Detect which cell encompasses the target text, then output its [x, y] center coordinate. 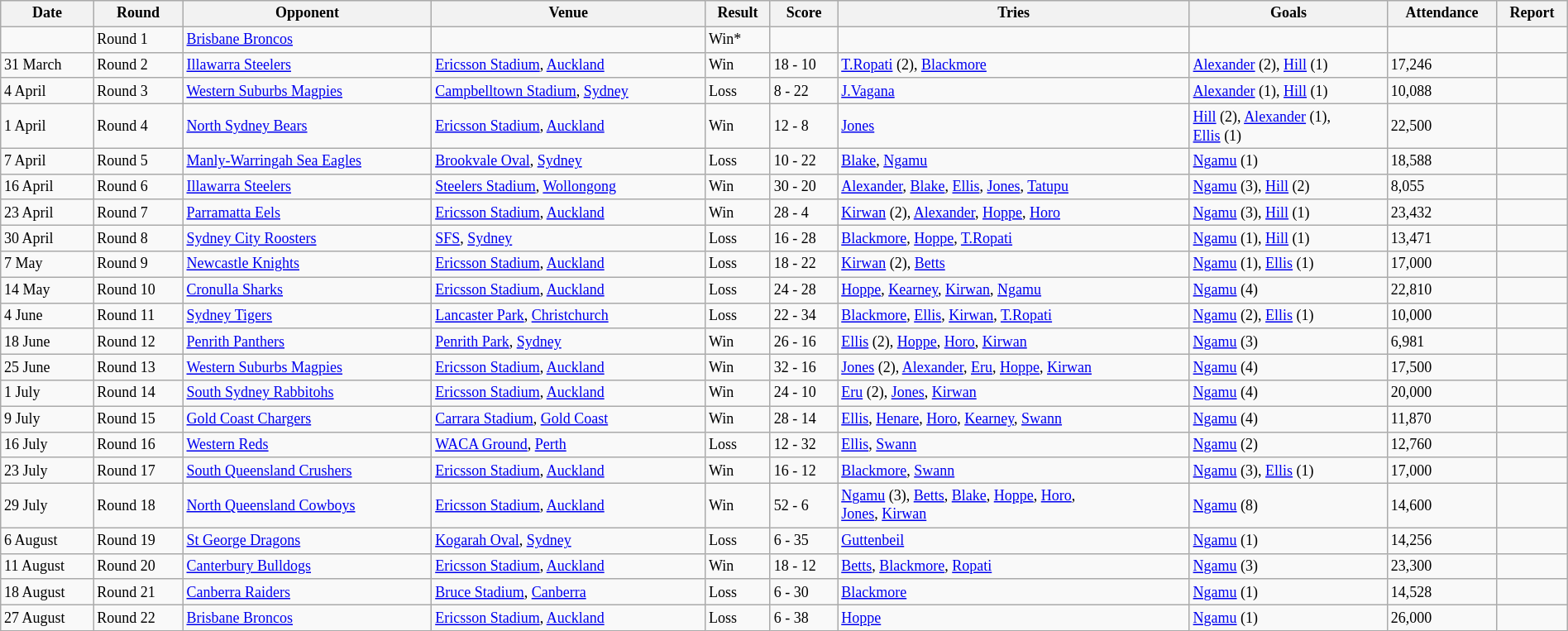
23 July [47, 470]
18 - 12 [804, 566]
Opponent [308, 13]
14,600 [1442, 505]
Round 6 [138, 187]
14 May [47, 289]
30 - 20 [804, 187]
18 June [47, 341]
Ngamu (2) [1288, 445]
6 - 35 [804, 541]
Hoppe, Kearney, Kirwan, Ngamu [1014, 289]
13,471 [1442, 238]
WACA Ground, Perth [569, 445]
Kirwan (2), Betts [1014, 265]
Round 1 [138, 40]
6 - 38 [804, 619]
Tries [1014, 13]
17,246 [1442, 65]
Round 20 [138, 566]
Lancaster Park, Christchurch [569, 316]
Sydney City Roosters [308, 238]
Win* [738, 40]
Ngamu (1), Ellis (1) [1288, 265]
Result [738, 13]
Alexander, Blake, Ellis, Jones, Tatupu [1014, 187]
32 - 16 [804, 367]
23 April [47, 212]
Round 19 [138, 541]
Blackmore, Swann [1014, 470]
North Queensland Cowboys [308, 505]
Round 2 [138, 65]
7 April [47, 160]
12 - 8 [804, 126]
Newcastle Knights [308, 265]
Carrara Stadium, Gold Coast [569, 418]
Round 22 [138, 619]
South Queensland Crushers [308, 470]
Sydney Tigers [308, 316]
Steelers Stadium, Wollongong [569, 187]
Ngamu (2), Ellis (1) [1288, 316]
Canterbury Bulldogs [308, 566]
23,432 [1442, 212]
Date [47, 13]
16 April [47, 187]
10 - 22 [804, 160]
Blackmore, Ellis, Kirwan, T.Ropati [1014, 316]
Round 11 [138, 316]
16 - 28 [804, 238]
Goals [1288, 13]
Round 4 [138, 126]
Round 16 [138, 445]
31 March [47, 65]
22,810 [1442, 289]
Ellis, Swann [1014, 445]
Venue [569, 13]
18,588 [1442, 160]
24 - 28 [804, 289]
Round 14 [138, 394]
Hoppe [1014, 619]
Blackmore [1014, 592]
Blackmore, Hoppe, T.Ropati [1014, 238]
Round 21 [138, 592]
Guttenbeil [1014, 541]
Round 9 [138, 265]
Round 15 [138, 418]
Campbelltown Stadium, Sydney [569, 91]
South Sydney Rabbitohs [308, 394]
Round 7 [138, 212]
4 June [47, 316]
Brookvale Oval, Sydney [569, 160]
Jones [1014, 126]
20,000 [1442, 394]
Ngamu (1), Hill (1) [1288, 238]
6 - 30 [804, 592]
28 - 14 [804, 418]
Ngamu (3), Ellis (1) [1288, 470]
Penrith Panthers [308, 341]
Report [1532, 13]
9 July [47, 418]
Manly-Warringah Sea Eagles [308, 160]
Kogarah Oval, Sydney [569, 541]
12,760 [1442, 445]
52 - 6 [804, 505]
24 - 10 [804, 394]
Ellis (2), Hoppe, Horo, Kirwan [1014, 341]
14,256 [1442, 541]
Parramatta Eels [308, 212]
Round 13 [138, 367]
Eru (2), Jones, Kirwan [1014, 394]
Round 3 [138, 91]
17,500 [1442, 367]
North Sydney Bears [308, 126]
Round 17 [138, 470]
6,981 [1442, 341]
18 August [47, 592]
Jones (2), Alexander, Eru, Hoppe, Kirwan [1014, 367]
10,088 [1442, 91]
T.Ropati (2), Blackmore [1014, 65]
8,055 [1442, 187]
26 - 16 [804, 341]
Canberra Raiders [308, 592]
Ngamu (3), Hill (2) [1288, 187]
Alexander (1), Hill (1) [1288, 91]
29 July [47, 505]
27 August [47, 619]
Blake, Ngamu [1014, 160]
Hill (2), Alexander (1), Ellis (1) [1288, 126]
11 August [47, 566]
SFS, Sydney [569, 238]
22 - 34 [804, 316]
16 - 12 [804, 470]
25 June [47, 367]
4 April [47, 91]
Western Reds [308, 445]
Attendance [1442, 13]
12 - 32 [804, 445]
Penrith Park, Sydney [569, 341]
Betts, Blackmore, Ropati [1014, 566]
Bruce Stadium, Canberra [569, 592]
Round 8 [138, 238]
Cronulla Sharks [308, 289]
8 - 22 [804, 91]
30 April [47, 238]
18 - 22 [804, 265]
Gold Coast Chargers [308, 418]
11,870 [1442, 418]
16 July [47, 445]
St George Dragons [308, 541]
14,528 [1442, 592]
Round [138, 13]
23,300 [1442, 566]
Round 5 [138, 160]
18 - 10 [804, 65]
Alexander (2), Hill (1) [1288, 65]
6 August [47, 541]
Round 12 [138, 341]
Round 18 [138, 505]
22,500 [1442, 126]
J.Vagana [1014, 91]
10,000 [1442, 316]
Ellis, Henare, Horo, Kearney, Swann [1014, 418]
Round 10 [138, 289]
Ngamu (8) [1288, 505]
Ngamu (3), Hill (1) [1288, 212]
26,000 [1442, 619]
Score [804, 13]
7 May [47, 265]
1 April [47, 126]
1 July [47, 394]
28 - 4 [804, 212]
Ngamu (3), Betts, Blake, Hoppe, Horo, Jones, Kirwan [1014, 505]
Kirwan (2), Alexander, Hoppe, Horo [1014, 212]
